Detect which cell encompasses the target text, then output its [x, y] center coordinate. 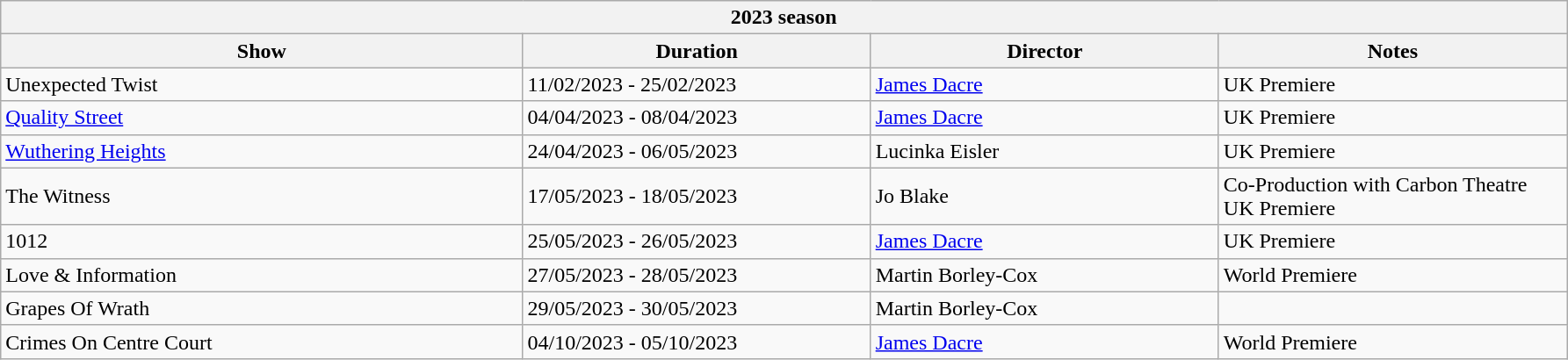
Love & Information [262, 275]
Lucinka Eisler [1044, 151]
Notes [1392, 51]
Wuthering Heights [262, 151]
25/05/2023 - 26/05/2023 [697, 241]
Crimes On Centre Court [262, 342]
Co-Production with Carbon TheatreUK Premiere [1392, 197]
Grapes Of Wrath [262, 308]
Show [262, 51]
Duration [697, 51]
11/02/2023 - 25/02/2023 [697, 84]
Director [1044, 51]
The Witness [262, 197]
29/05/2023 - 30/05/2023 [697, 308]
Unexpected Twist [262, 84]
1012 [262, 241]
24/04/2023 - 06/05/2023 [697, 151]
Quality Street [262, 118]
Jo Blake [1044, 197]
2023 season [784, 18]
04/04/2023 - 08/04/2023 [697, 118]
27/05/2023 - 28/05/2023 [697, 275]
17/05/2023 - 18/05/2023 [697, 197]
04/10/2023 - 05/10/2023 [697, 342]
